Output the (X, Y) coordinate of the center of the cell containing the given text.  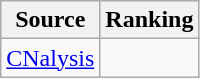
Source (50, 20)
Ranking (150, 20)
CNalysis (50, 58)
